Extract the [X, Y] coordinate from the center of the cell holding the provided text.  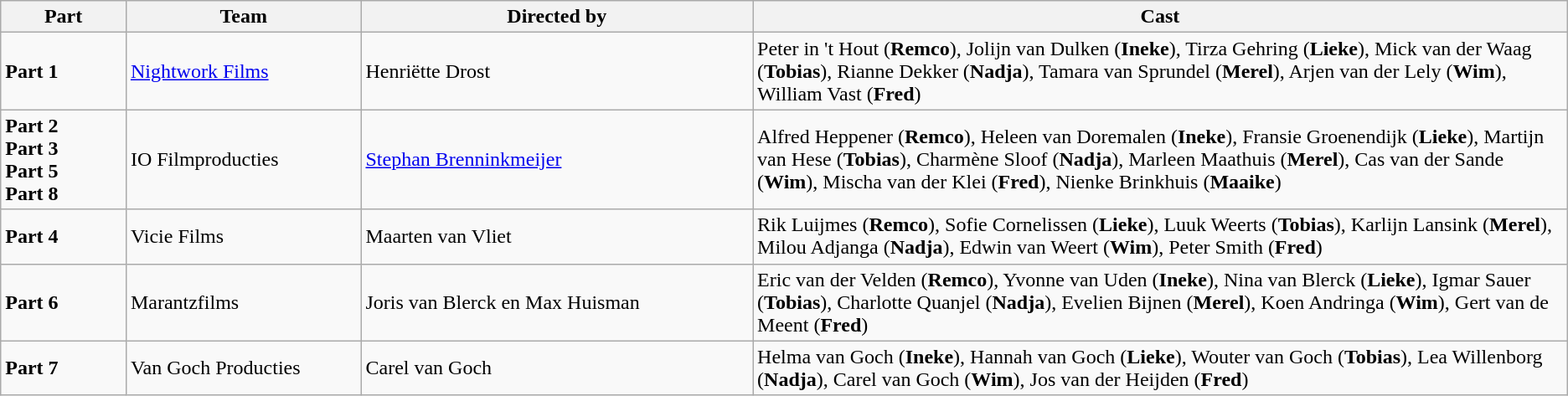
Stephan Brenninkmeijer [557, 159]
Maarten van Vliet [557, 236]
Van Goch Producties [243, 368]
Marantzfilms [243, 302]
Helma van Goch (Ineke), Hannah van Goch (Lieke), Wouter van Goch (Tobias), Lea Willenborg (Nadja), Carel van Goch (Wim), Jos van der Heijden (Fred) [1161, 368]
Team [243, 17]
Part 6 [64, 302]
Carel van Goch [557, 368]
Directed by [557, 17]
Joris van Blerck en Max Huisman [557, 302]
Nightwork Films [243, 71]
Part 2 Part 3 Part 5 Part 8 [64, 159]
Vicie Films [243, 236]
Part [64, 17]
Part 4 [64, 236]
Cast [1161, 17]
Part 1 [64, 71]
Henriëtte Drost [557, 71]
IO Filmproducties [243, 159]
Part 7 [64, 368]
